Output the (X, Y) coordinate of the center of the cell containing the given text.  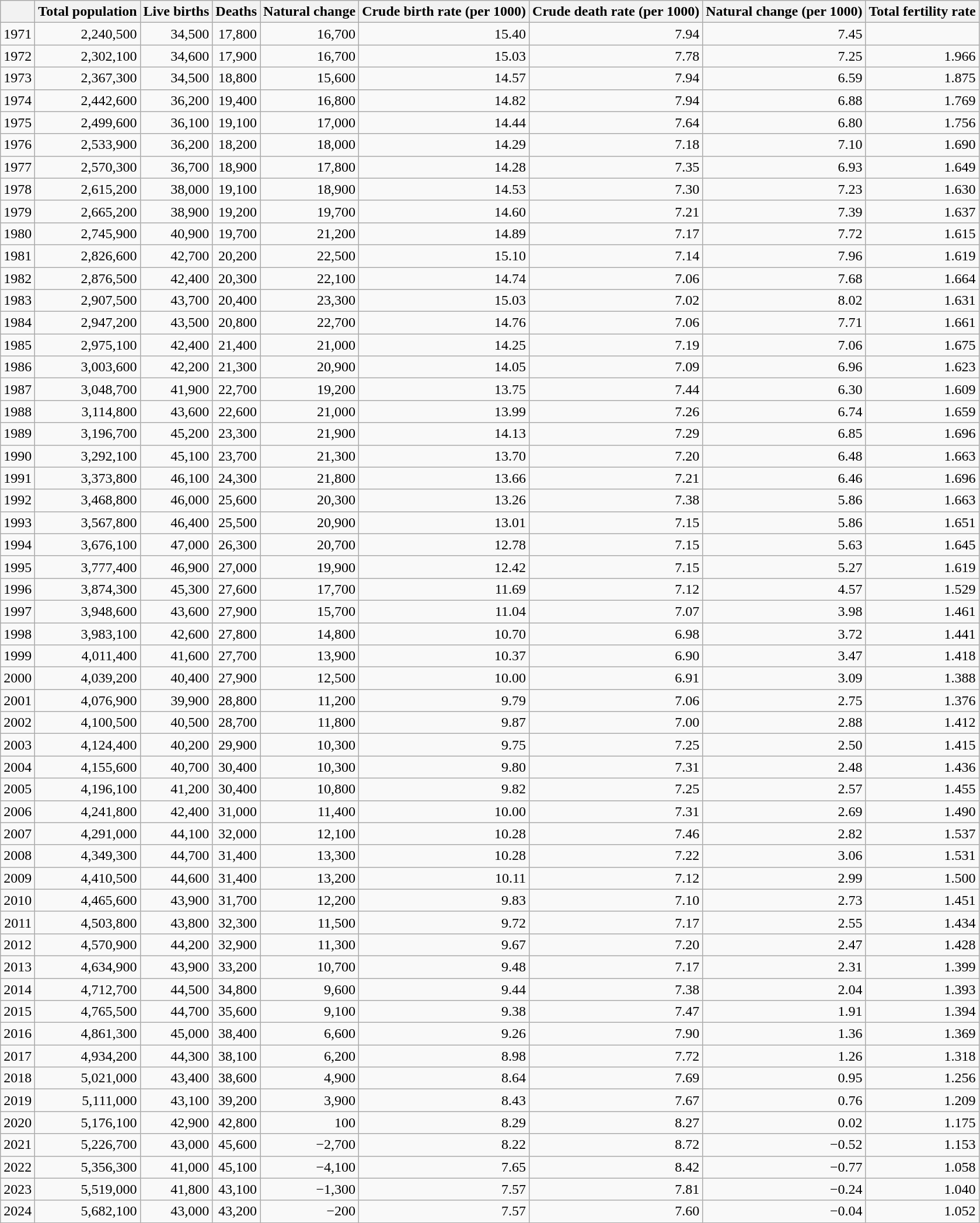
1.529 (922, 589)
7.64 (616, 123)
2.73 (784, 900)
21,900 (309, 434)
17,000 (309, 123)
1984 (18, 323)
27,800 (236, 633)
20,800 (236, 323)
2.31 (784, 967)
1.058 (922, 1167)
1.756 (922, 123)
5,519,000 (88, 1189)
12,500 (309, 678)
1980 (18, 234)
6.88 (784, 100)
2008 (18, 856)
1.209 (922, 1100)
3,468,800 (88, 500)
26,300 (236, 545)
2.50 (784, 745)
8.42 (616, 1167)
44,600 (176, 878)
14.25 (444, 345)
32,000 (236, 834)
10,800 (309, 789)
2016 (18, 1034)
32,900 (236, 945)
1.175 (922, 1123)
9.26 (444, 1034)
6.48 (784, 456)
Total population (88, 12)
31,700 (236, 900)
5,176,100 (88, 1123)
7.14 (616, 256)
5,021,000 (88, 1078)
4,100,500 (88, 723)
40,700 (176, 767)
1.649 (922, 167)
1.052 (922, 1211)
6.85 (784, 434)
2000 (18, 678)
5,226,700 (88, 1145)
41,800 (176, 1189)
1.26 (784, 1056)
4,011,400 (88, 656)
14.76 (444, 323)
24,300 (236, 478)
1973 (18, 78)
11,400 (309, 811)
6.30 (784, 389)
3,003,600 (88, 367)
43,800 (176, 922)
39,200 (236, 1100)
15,700 (309, 611)
0.02 (784, 1123)
14.13 (444, 434)
41,600 (176, 656)
1.664 (922, 278)
15.40 (444, 34)
11.69 (444, 589)
1.455 (922, 789)
2,442,600 (88, 100)
17,700 (309, 589)
11,300 (309, 945)
45,600 (236, 1145)
15,600 (309, 78)
46,400 (176, 522)
2,975,100 (88, 345)
3,900 (309, 1100)
7.65 (444, 1167)
14.57 (444, 78)
1.91 (784, 1012)
8.27 (616, 1123)
11,200 (309, 701)
2,876,500 (88, 278)
Deaths (236, 12)
6,200 (309, 1056)
Natural change (per 1000) (784, 12)
13.99 (444, 412)
29,900 (236, 745)
4,241,800 (88, 811)
2.48 (784, 767)
Crude death rate (per 1000) (616, 12)
−0.77 (784, 1167)
9.79 (444, 701)
2001 (18, 701)
6.93 (784, 167)
7.39 (784, 211)
7.46 (616, 834)
38,000 (176, 189)
21,400 (236, 345)
2018 (18, 1078)
Total fertility rate (922, 12)
7.68 (784, 278)
6.91 (616, 678)
34,800 (236, 989)
7.47 (616, 1012)
42,900 (176, 1123)
6.80 (784, 123)
7.90 (616, 1034)
1.369 (922, 1034)
1.630 (922, 189)
32,300 (236, 922)
3,114,800 (88, 412)
2004 (18, 767)
38,600 (236, 1078)
7.19 (616, 345)
14,800 (309, 633)
43,400 (176, 1078)
10,700 (309, 967)
2,665,200 (88, 211)
4,410,500 (88, 878)
2012 (18, 945)
1.256 (922, 1078)
43,500 (176, 323)
7.29 (616, 434)
3.72 (784, 633)
44,300 (176, 1056)
11,800 (309, 723)
10.11 (444, 878)
3,373,800 (88, 478)
−4,100 (309, 1167)
36,700 (176, 167)
7.67 (616, 1100)
40,200 (176, 745)
7.26 (616, 412)
7.09 (616, 367)
25,500 (236, 522)
−0.52 (784, 1145)
2024 (18, 1211)
8.43 (444, 1100)
21,200 (309, 234)
1991 (18, 478)
47,000 (176, 545)
4,039,200 (88, 678)
7.23 (784, 189)
3.09 (784, 678)
1.461 (922, 611)
10.70 (444, 633)
13,300 (309, 856)
Live births (176, 12)
20,400 (236, 301)
2022 (18, 1167)
1.690 (922, 145)
7.00 (616, 723)
5.63 (784, 545)
1.537 (922, 834)
13.70 (444, 456)
Crude birth rate (per 1000) (444, 12)
1.434 (922, 922)
100 (309, 1123)
42,700 (176, 256)
1.609 (922, 389)
40,400 (176, 678)
2023 (18, 1189)
1.661 (922, 323)
1979 (18, 211)
7.22 (616, 856)
4,900 (309, 1078)
9.67 (444, 945)
1.441 (922, 633)
18,200 (236, 145)
28,700 (236, 723)
1989 (18, 434)
4,291,000 (88, 834)
1971 (18, 34)
40,500 (176, 723)
27,600 (236, 589)
8.64 (444, 1078)
1.637 (922, 211)
14.29 (444, 145)
1.418 (922, 656)
9.80 (444, 767)
9.87 (444, 723)
7.30 (616, 189)
15.10 (444, 256)
4,712,700 (88, 989)
9,600 (309, 989)
2.69 (784, 811)
9.44 (444, 989)
1.428 (922, 945)
1.040 (922, 1189)
8.02 (784, 301)
2017 (18, 1056)
40,900 (176, 234)
Natural change (309, 12)
1976 (18, 145)
20,700 (309, 545)
4,349,300 (88, 856)
1.376 (922, 701)
2,240,500 (88, 34)
4,465,600 (88, 900)
5,356,300 (88, 1167)
1972 (18, 56)
25,600 (236, 500)
−1,300 (309, 1189)
12.78 (444, 545)
1978 (18, 189)
14.28 (444, 167)
42,200 (176, 367)
1981 (18, 256)
5,682,100 (88, 1211)
10.37 (444, 656)
2019 (18, 1100)
38,400 (236, 1034)
7.69 (616, 1078)
31,000 (236, 811)
46,900 (176, 567)
13,200 (309, 878)
16,800 (309, 100)
21,800 (309, 478)
1982 (18, 278)
1998 (18, 633)
43,700 (176, 301)
42,600 (176, 633)
8.22 (444, 1145)
3.98 (784, 611)
3,048,700 (88, 389)
2.04 (784, 989)
38,100 (236, 1056)
5,111,000 (88, 1100)
2,745,900 (88, 234)
4,765,500 (88, 1012)
1983 (18, 301)
7.71 (784, 323)
18,800 (236, 78)
45,000 (176, 1034)
44,200 (176, 945)
1.451 (922, 900)
12,100 (309, 834)
2.47 (784, 945)
23,700 (236, 456)
1985 (18, 345)
2,499,600 (88, 123)
11.04 (444, 611)
12,200 (309, 900)
2009 (18, 878)
2.55 (784, 922)
9.48 (444, 967)
4,155,600 (88, 767)
1.36 (784, 1034)
1999 (18, 656)
14.44 (444, 123)
7.02 (616, 301)
1977 (18, 167)
14.89 (444, 234)
1987 (18, 389)
2,826,600 (88, 256)
1.436 (922, 767)
7.35 (616, 167)
1.966 (922, 56)
1995 (18, 567)
1994 (18, 545)
−0.04 (784, 1211)
8.72 (616, 1145)
3,292,100 (88, 456)
22,600 (236, 412)
19,900 (309, 567)
1992 (18, 500)
6.90 (616, 656)
13.66 (444, 478)
2.75 (784, 701)
1.631 (922, 301)
2020 (18, 1123)
7.44 (616, 389)
2.88 (784, 723)
2,533,900 (88, 145)
0.76 (784, 1100)
45,300 (176, 589)
1.651 (922, 522)
4,634,900 (88, 967)
7.18 (616, 145)
36,100 (176, 123)
3,777,400 (88, 567)
42,800 (236, 1123)
14.05 (444, 367)
1996 (18, 589)
7.78 (616, 56)
6.46 (784, 478)
7.60 (616, 1211)
6.59 (784, 78)
34,600 (176, 56)
1.769 (922, 100)
9.75 (444, 745)
−0.24 (784, 1189)
14.82 (444, 100)
45,200 (176, 434)
41,900 (176, 389)
3,676,100 (88, 545)
3,948,600 (88, 611)
4.57 (784, 589)
3,983,100 (88, 633)
20,200 (236, 256)
2015 (18, 1012)
1.675 (922, 345)
1997 (18, 611)
7.81 (616, 1189)
2010 (18, 900)
2.57 (784, 789)
1.318 (922, 1056)
2011 (18, 922)
1986 (18, 367)
39,900 (176, 701)
46,000 (176, 500)
8.29 (444, 1123)
1974 (18, 100)
1993 (18, 522)
1.415 (922, 745)
9.82 (444, 789)
1.394 (922, 1012)
14.60 (444, 211)
9,100 (309, 1012)
2,570,300 (88, 167)
1.645 (922, 545)
1990 (18, 456)
3.47 (784, 656)
1.393 (922, 989)
46,100 (176, 478)
1.623 (922, 367)
1.875 (922, 78)
6.98 (616, 633)
−2,700 (309, 1145)
2,907,500 (88, 301)
6.74 (784, 412)
6.96 (784, 367)
2.99 (784, 878)
2002 (18, 723)
2005 (18, 789)
12.42 (444, 567)
1.500 (922, 878)
8.98 (444, 1056)
35,600 (236, 1012)
3,196,700 (88, 434)
2,367,300 (88, 78)
1.659 (922, 412)
2013 (18, 967)
38,900 (176, 211)
27,700 (236, 656)
2003 (18, 745)
2.82 (784, 834)
1.412 (922, 723)
4,861,300 (88, 1034)
14.74 (444, 278)
43,200 (236, 1211)
22,100 (309, 278)
4,570,900 (88, 945)
13,900 (309, 656)
22,500 (309, 256)
5.27 (784, 567)
9.83 (444, 900)
1975 (18, 123)
9.72 (444, 922)
13.26 (444, 500)
2007 (18, 834)
2,302,100 (88, 56)
2006 (18, 811)
7.45 (784, 34)
13.01 (444, 522)
1.531 (922, 856)
1.615 (922, 234)
2021 (18, 1145)
27,000 (236, 567)
41,200 (176, 789)
1.490 (922, 811)
7.96 (784, 256)
41,000 (176, 1167)
13.75 (444, 389)
1.388 (922, 678)
1.153 (922, 1145)
9.38 (444, 1012)
11,500 (309, 922)
6,600 (309, 1034)
4,076,900 (88, 701)
7.07 (616, 611)
44,100 (176, 834)
4,503,800 (88, 922)
2,947,200 (88, 323)
3,874,300 (88, 589)
4,196,100 (88, 789)
33,200 (236, 967)
2014 (18, 989)
18,000 (309, 145)
44,500 (176, 989)
0.95 (784, 1078)
3.06 (784, 856)
3,567,800 (88, 522)
14.53 (444, 189)
28,800 (236, 701)
1988 (18, 412)
−200 (309, 1211)
4,934,200 (88, 1056)
17,900 (236, 56)
2,615,200 (88, 189)
1.399 (922, 967)
4,124,400 (88, 745)
19,400 (236, 100)
